Search for the cell housing the specified text and yield its [X, Y] center coordinate. 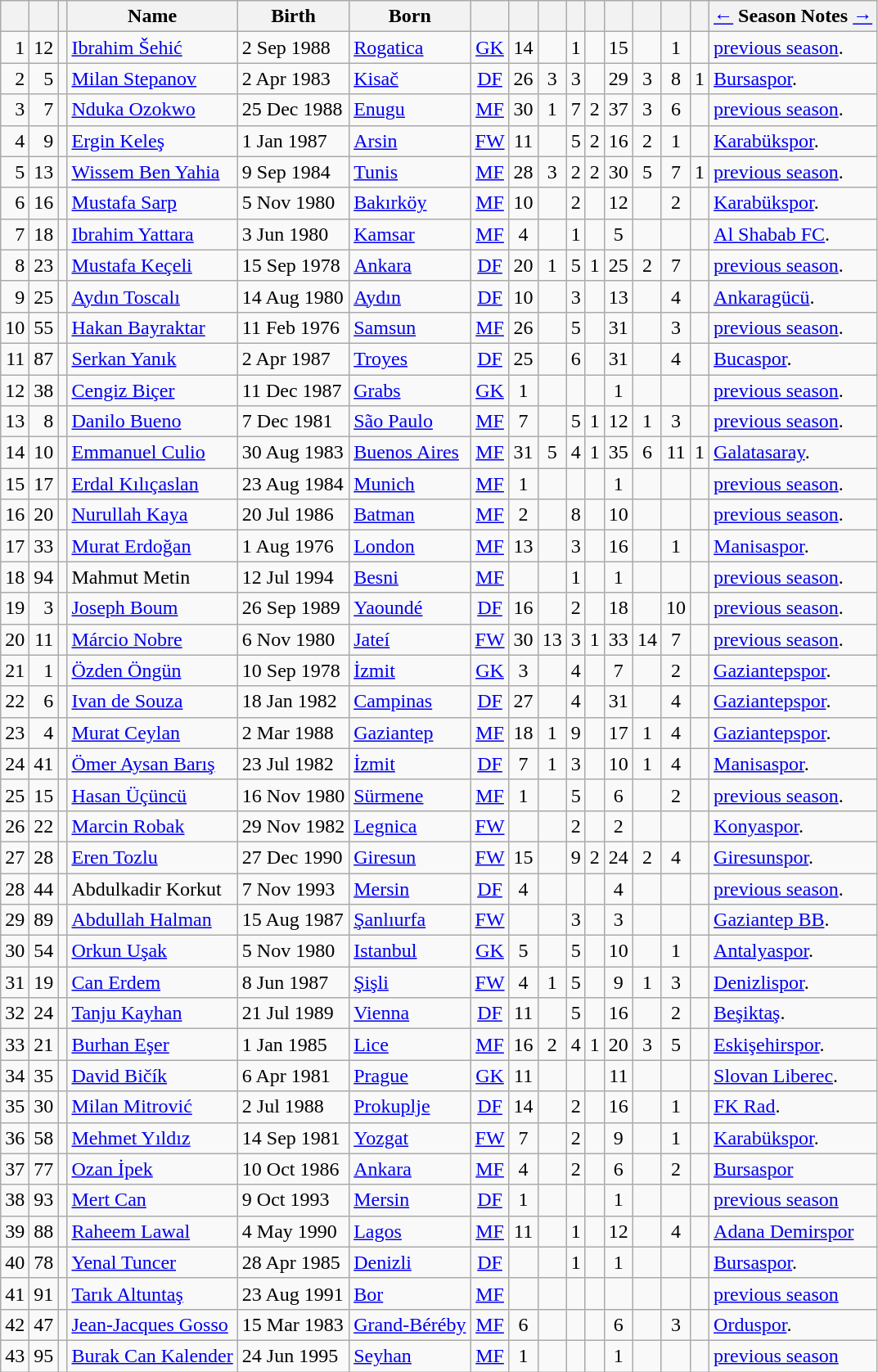
78 [44, 1262]
27 Dec 1990 [293, 857]
88 [44, 1231]
Vienna [410, 1013]
25 Dec 1988 [293, 110]
Lagos [410, 1231]
36 [15, 1138]
Konyaspor. [794, 826]
Denizli [410, 1262]
7 Dec 1981 [293, 422]
London [410, 546]
55 [44, 327]
Ibrahim Šehić [152, 47]
Danilo Bueno [152, 422]
39 [15, 1231]
Ibrahim Yattara [152, 234]
David Bičík [152, 1076]
93 [44, 1200]
Beşiktaş. [794, 1013]
15 Mar 1983 [293, 1325]
Aydın [410, 296]
Yozgat [410, 1138]
Marcin Robak [152, 826]
58 [44, 1138]
Abdulkadir Korkut [152, 888]
Grand-Béréby [410, 1325]
8 Jun 1987 [293, 982]
Buenos Aires [410, 453]
Emmanuel Culio [152, 453]
11 Dec 1987 [293, 390]
Nurullah Kaya [152, 515]
12 Jul 1994 [293, 577]
30 Aug 1983 [293, 453]
FK Rad. [794, 1107]
Özden Öngün [152, 670]
2 Apr 1983 [293, 79]
Can Erdem [152, 982]
Giresunspor. [794, 857]
95 [44, 1356]
Bor [410, 1293]
Ergin Keleş [152, 141]
Seyhan [410, 1356]
Gaziantep [410, 733]
21 Jul 1989 [293, 1013]
15 Aug 1987 [293, 920]
42 [15, 1325]
Legnica [410, 826]
Hakan Bayraktar [152, 327]
2 Sep 1988 [293, 47]
Bakırköy [410, 203]
Aydın Toscalı [152, 296]
20 Jul 1986 [293, 515]
18 Jan 1982 [293, 702]
Mustafa Sarp [152, 203]
Grabs [410, 390]
Nduka Ozokwo [152, 110]
Lice [410, 1045]
Besni [410, 577]
Ozan İpek [152, 1169]
Antalyaspor. [794, 951]
Samsun [410, 327]
Hasan Üçüncü [152, 795]
Mert Can [152, 1200]
Gaziantep BB. [794, 920]
Şişli [410, 982]
9 Oct 1993 [293, 1200]
6 Apr 1981 [293, 1076]
Adana Demirspor [794, 1231]
40 [15, 1262]
10 Sep 1978 [293, 670]
Serkan Yanık [152, 359]
15 Sep 1978 [293, 265]
Yaoundé [410, 608]
Mehmet Yıldız [152, 1138]
24 Jun 1995 [293, 1356]
14 Aug 1980 [293, 296]
Burak Can Kalender [152, 1356]
Prague [410, 1076]
23 Jul 1982 [293, 764]
← Season Notes → [794, 16]
Ömer Aysan Barış [152, 764]
29 Nov 1982 [293, 826]
Born [410, 16]
3 Jun 1980 [293, 234]
Slovan Liberec. [794, 1076]
Rogatica [410, 47]
2 Mar 1988 [293, 733]
Name [152, 16]
Birth [293, 16]
Márcio Nobre [152, 639]
87 [44, 359]
14 Sep 1981 [293, 1138]
Orduspor. [794, 1325]
Al Shabab FC. [794, 234]
47 [44, 1325]
Mahmut Metin [152, 577]
34 [15, 1076]
Bursaspor [794, 1169]
16 Nov 1980 [293, 795]
Murat Ceylan [152, 733]
6 Nov 1980 [293, 639]
10 Oct 1986 [293, 1169]
Troyes [410, 359]
Ivan de Souza [152, 702]
Kisač [410, 79]
Jean-Jacques Gosso [152, 1325]
Arsin [410, 141]
Sürmene [410, 795]
Denizlispor. [794, 982]
2 Jul 1988 [293, 1107]
São Paulo [410, 422]
7 Nov 1993 [293, 888]
1 Aug 1976 [293, 546]
4 May 1990 [293, 1231]
Orkun Uşak [152, 951]
94 [44, 577]
Erdal Kılıçaslan [152, 484]
Yenal Tuncer [152, 1262]
Galatasaray. [794, 453]
Enugu [410, 110]
28 Apr 1985 [293, 1262]
Eren Tozlu [152, 857]
77 [44, 1169]
Giresun [410, 857]
Istanbul [410, 951]
2 Apr 1987 [293, 359]
Kamsar [410, 234]
54 [44, 951]
Ankaragücü. [794, 296]
Campinas [410, 702]
Murat Erdoğan [152, 546]
23 Aug 1991 [293, 1293]
Batman [410, 515]
23 Aug 1984 [293, 484]
Wissem Ben Yahia [152, 172]
91 [44, 1293]
Tunis [410, 172]
Tanju Kayhan [152, 1013]
26 Sep 1989 [293, 608]
32 [15, 1013]
89 [44, 920]
Burhan Eşer [152, 1045]
Milan Stepanov [152, 79]
Bucaspor. [794, 359]
1 Jan 1985 [293, 1045]
Jateí [410, 639]
Milan Mitrović [152, 1107]
Joseph Boum [152, 608]
Mustafa Keçeli [152, 265]
43 [15, 1356]
Tarık Altuntaş [152, 1293]
Raheem Lawal [152, 1231]
44 [44, 888]
Prokuplje [410, 1107]
Cengiz Biçer [152, 390]
Şanlıurfa [410, 920]
Abdullah Halman [152, 920]
Munich [410, 484]
9 Sep 1984 [293, 172]
11 Feb 1976 [293, 327]
1 Jan 1987 [293, 141]
Eskişehirspor. [794, 1045]
